Provide the (x, y) coordinate of the cell's center where the given text is located.  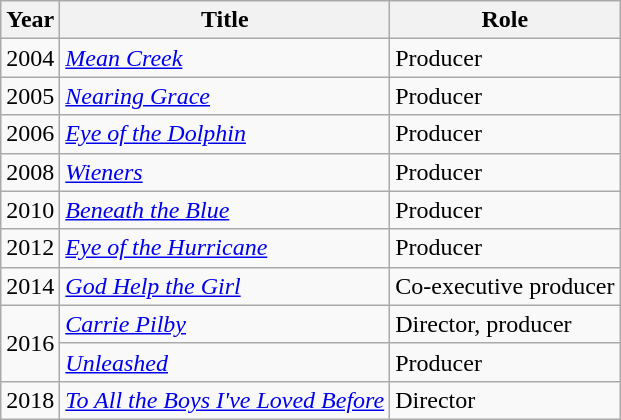
Director (505, 400)
Nearing Grace (225, 96)
2004 (30, 58)
Mean Creek (225, 58)
Eye of the Dolphin (225, 134)
To All the Boys I've Loved Before (225, 400)
Director, producer (505, 324)
Beneath the Blue (225, 210)
Unleashed (225, 362)
Carrie Pilby (225, 324)
Year (30, 20)
2012 (30, 248)
2016 (30, 343)
Eye of the Hurricane (225, 248)
2005 (30, 96)
2014 (30, 286)
2010 (30, 210)
2018 (30, 400)
Role (505, 20)
God Help the Girl (225, 286)
2006 (30, 134)
2008 (30, 172)
Wieners (225, 172)
Title (225, 20)
Co-executive producer (505, 286)
